Search for the cell housing the specified text and yield its [X, Y] center coordinate. 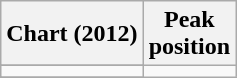
Peakposition [189, 34]
Chart (2012) [72, 34]
